Output the (X, Y) coordinate of the center of the cell containing the given text.  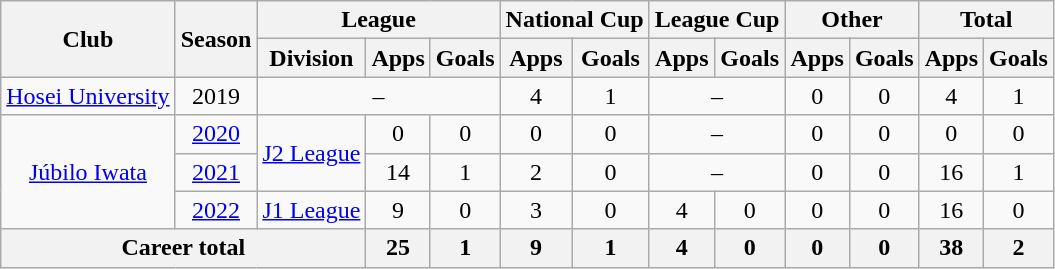
Club (88, 39)
Júbilo Iwata (88, 172)
Total (986, 20)
Division (312, 58)
38 (951, 248)
2019 (216, 96)
Hosei University (88, 96)
J2 League (312, 153)
Career total (184, 248)
Season (216, 39)
League (378, 20)
14 (398, 172)
J1 League (312, 210)
2021 (216, 172)
3 (536, 210)
25 (398, 248)
League Cup (717, 20)
National Cup (574, 20)
Other (852, 20)
2022 (216, 210)
2020 (216, 134)
